Scan for the cell matching the given text and deliver its (x, y) coordinate at center. 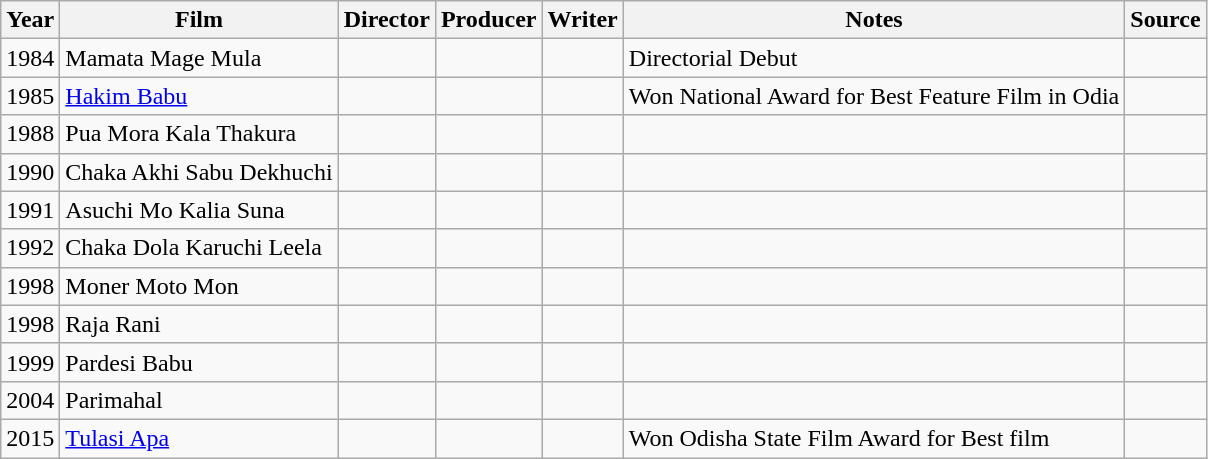
Moner Moto Mon (199, 286)
Tulasi Apa (199, 438)
Pardesi Babu (199, 362)
1999 (30, 362)
Hakim Babu (199, 96)
Won National Award for Best Feature Film in Odia (874, 96)
1992 (30, 248)
2004 (30, 400)
Notes (874, 20)
Parimahal (199, 400)
Film (199, 20)
Source (1166, 20)
Chaka Akhi Sabu Dekhuchi (199, 172)
Chaka Dola Karuchi Leela (199, 248)
Asuchi Mo Kalia Suna (199, 210)
1991 (30, 210)
1985 (30, 96)
Director (386, 20)
1990 (30, 172)
Mamata Mage Mula (199, 58)
1984 (30, 58)
Directorial Debut (874, 58)
Raja Rani (199, 324)
Won Odisha State Film Award for Best film (874, 438)
Writer (582, 20)
Year (30, 20)
2015 (30, 438)
Producer (488, 20)
Pua Mora Kala Thakura (199, 134)
1988 (30, 134)
